Extract the (X, Y) coordinate from the center of the cell holding the provided text.  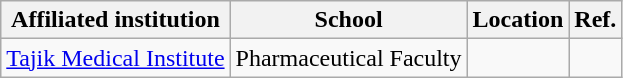
Tajik Medical Institute (116, 58)
Ref. (596, 20)
Location (518, 20)
Pharmaceutical Faculty (348, 58)
Affiliated institution (116, 20)
School (348, 20)
